Find where the given text appears and provide that cell's center as [x, y] coordinate. 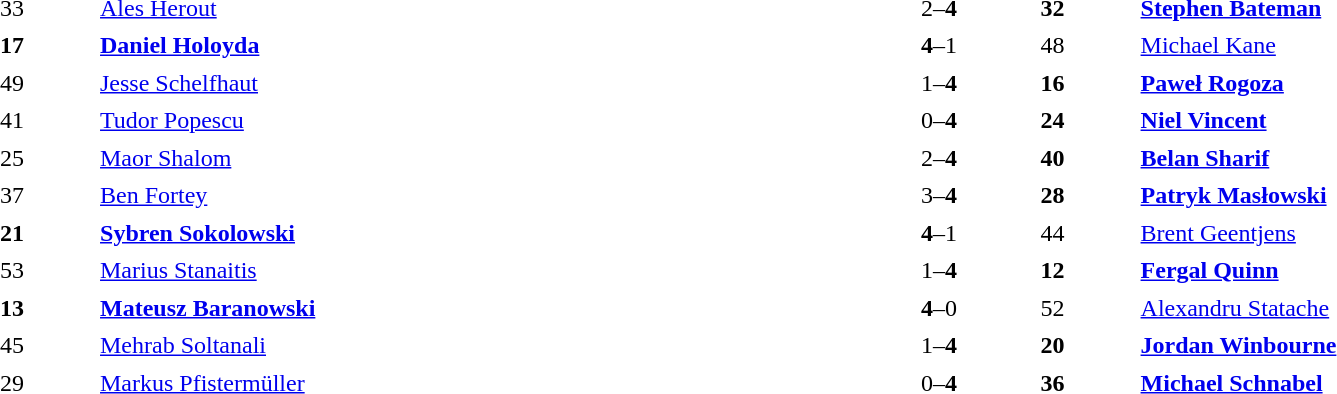
24 [1086, 121]
Sybren Sokolowski [469, 233]
40 [1086, 158]
Maor Shalom [469, 158]
20 [1086, 345]
Mehrab Soltanali [469, 345]
44 [1086, 233]
52 [1086, 308]
16 [1086, 83]
48 [1086, 45]
12 [1086, 271]
Mateusz Baranowski [469, 308]
4–0 [938, 308]
3–4 [938, 195]
Marius Stanaitis [469, 271]
Ben Fortey [469, 195]
Daniel Holoyda [469, 45]
2–4 [938, 158]
0–4 [938, 121]
Jesse Schelfhaut [469, 83]
Tudor Popescu [469, 121]
28 [1086, 195]
